Locate the cell with the specified text and output its (x, y) center coordinate. 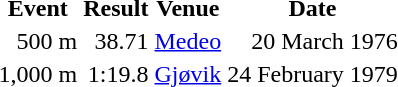
Medeo (188, 41)
38.71 (116, 41)
